From the cell containing the given text, extract its center point as (X, Y) coordinate. 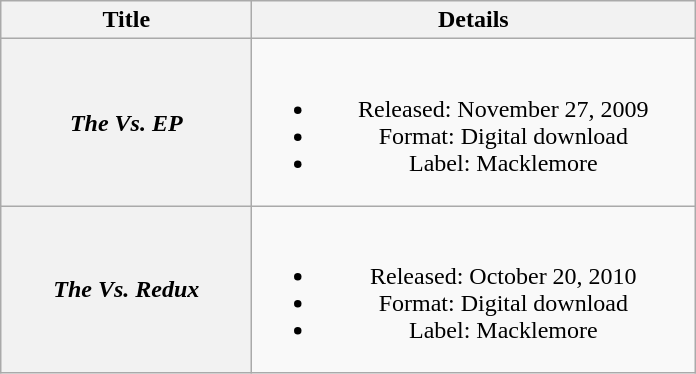
Released: October 20, 2010Format: Digital downloadLabel: Macklemore (474, 290)
Released: November 27, 2009Format: Digital downloadLabel: Macklemore (474, 122)
The Vs. Redux (126, 290)
The Vs. EP (126, 122)
Title (126, 20)
Details (474, 20)
